Return [x, y] of the center of cell containing provided text 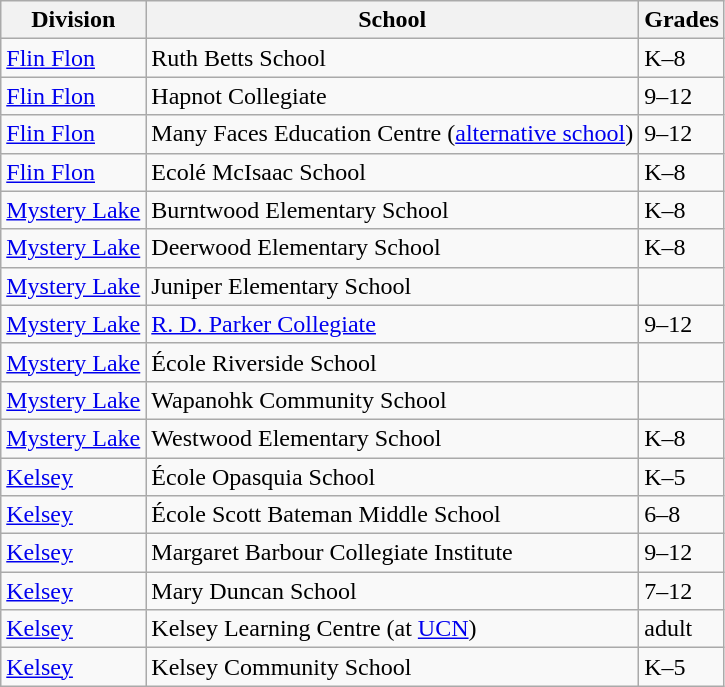
Grades [682, 20]
7–12 [682, 591]
Mary Duncan School [392, 591]
Burntwood Elementary School [392, 210]
6–8 [682, 515]
Westwood Elementary School [392, 438]
École Opasquia School [392, 477]
School [392, 20]
Juniper Elementary School [392, 286]
Hapnot Collegiate [392, 96]
Kelsey Learning Centre (at UCN) [392, 629]
Deerwood Elementary School [392, 248]
Ruth Betts School [392, 58]
École Scott Bateman Middle School [392, 515]
Division [74, 20]
Many Faces Education Centre (alternative school) [392, 134]
R. D. Parker Collegiate [392, 324]
Ecolé McIsaac School [392, 172]
Kelsey Community School [392, 667]
Margaret Barbour Collegiate Institute [392, 553]
adult [682, 629]
École Riverside School [392, 362]
Wapanohk Community School [392, 400]
